Locate the cell with the specified text and output its [x, y] center coordinate. 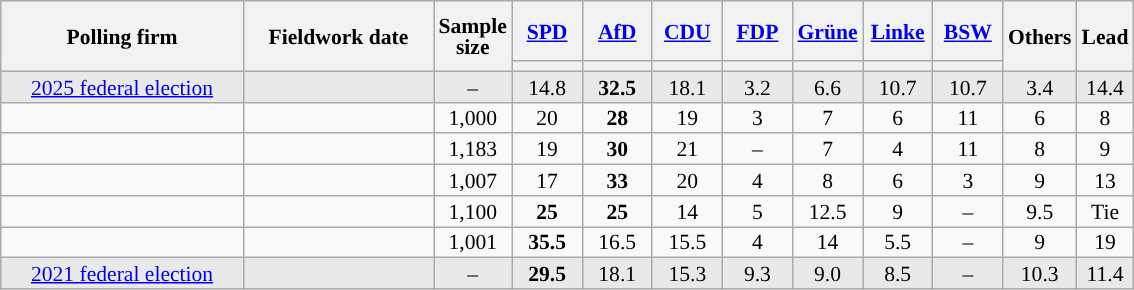
1,001 [473, 242]
11.4 [1106, 274]
Grüne [827, 31]
15.3 [687, 274]
3.2 [757, 86]
28 [617, 118]
2021 federal election [122, 274]
3.4 [1040, 86]
Others [1040, 36]
15.5 [687, 242]
5.5 [898, 242]
1,000 [473, 118]
Tie [1106, 212]
21 [687, 150]
1,183 [473, 150]
2025 federal election [122, 86]
1,007 [473, 180]
CDU [687, 31]
SPD [547, 31]
9.5 [1040, 212]
Linke [898, 31]
16.5 [617, 242]
33 [617, 180]
Lead [1106, 36]
29.5 [547, 274]
Polling firm [122, 36]
13 [1106, 180]
AfD [617, 31]
1,100 [473, 212]
17 [547, 180]
9.0 [827, 274]
12.5 [827, 212]
14.8 [547, 86]
30 [617, 150]
14.4 [1106, 86]
10.3 [1040, 274]
FDP [757, 31]
Fieldwork date [338, 36]
8.5 [898, 274]
32.5 [617, 86]
35.5 [547, 242]
Samplesize [473, 36]
BSW [968, 31]
6.6 [827, 86]
9.3 [757, 274]
5 [757, 212]
